Determine the [x, y] coordinate at the center of the cell enclosing the given text.  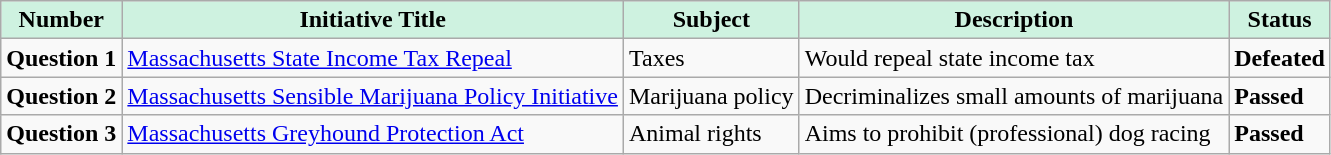
Massachusetts Greyhound Protection Act [373, 134]
Would repeal state income tax [1014, 58]
Massachusetts Sensible Marijuana Policy Initiative [373, 96]
Subject [711, 20]
Decriminalizes small amounts of marijuana [1014, 96]
Question 1 [62, 58]
Question 3 [62, 134]
Aims to prohibit (professional) dog racing [1014, 134]
Status [1280, 20]
Taxes [711, 58]
Initiative Title [373, 20]
Description [1014, 20]
Number [62, 20]
Marijuana policy [711, 96]
Animal rights [711, 134]
Defeated [1280, 58]
Question 2 [62, 96]
Massachusetts State Income Tax Repeal [373, 58]
